From the cell containing the given text, extract its center point as [X, Y] coordinate. 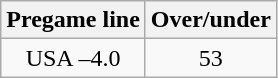
Over/under [210, 20]
53 [210, 58]
USA –4.0 [74, 58]
Pregame line [74, 20]
